From the cell containing the given text, extract its center point as (x, y) coordinate. 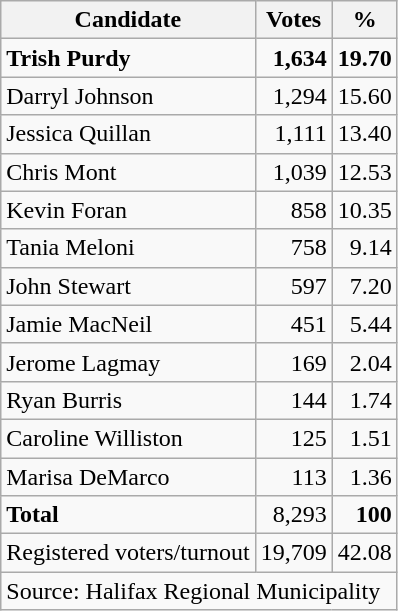
144 (294, 400)
1,634 (294, 58)
1,111 (294, 134)
1,039 (294, 172)
13.40 (364, 134)
Caroline Williston (128, 438)
Jessica Quillan (128, 134)
Jamie MacNeil (128, 324)
Ryan Burris (128, 400)
113 (294, 477)
12.53 (364, 172)
1,294 (294, 96)
1.74 (364, 400)
758 (294, 248)
Tania Meloni (128, 248)
Kevin Foran (128, 210)
125 (294, 438)
10.35 (364, 210)
858 (294, 210)
1.51 (364, 438)
Chris Mont (128, 172)
100 (364, 515)
169 (294, 362)
Registered voters/turnout (128, 553)
Jerome Lagmay (128, 362)
9.14 (364, 248)
19.70 (364, 58)
1.36 (364, 477)
8,293 (294, 515)
15.60 (364, 96)
7.20 (364, 286)
Marisa DeMarco (128, 477)
19,709 (294, 553)
451 (294, 324)
% (364, 20)
Trish Purdy (128, 58)
Darryl Johnson (128, 96)
John Stewart (128, 286)
Total (128, 515)
5.44 (364, 324)
597 (294, 286)
Votes (294, 20)
42.08 (364, 553)
Source: Halifax Regional Municipality (199, 591)
Candidate (128, 20)
2.04 (364, 362)
